Find where the given text appears and provide that cell's center as (x, y) coordinate. 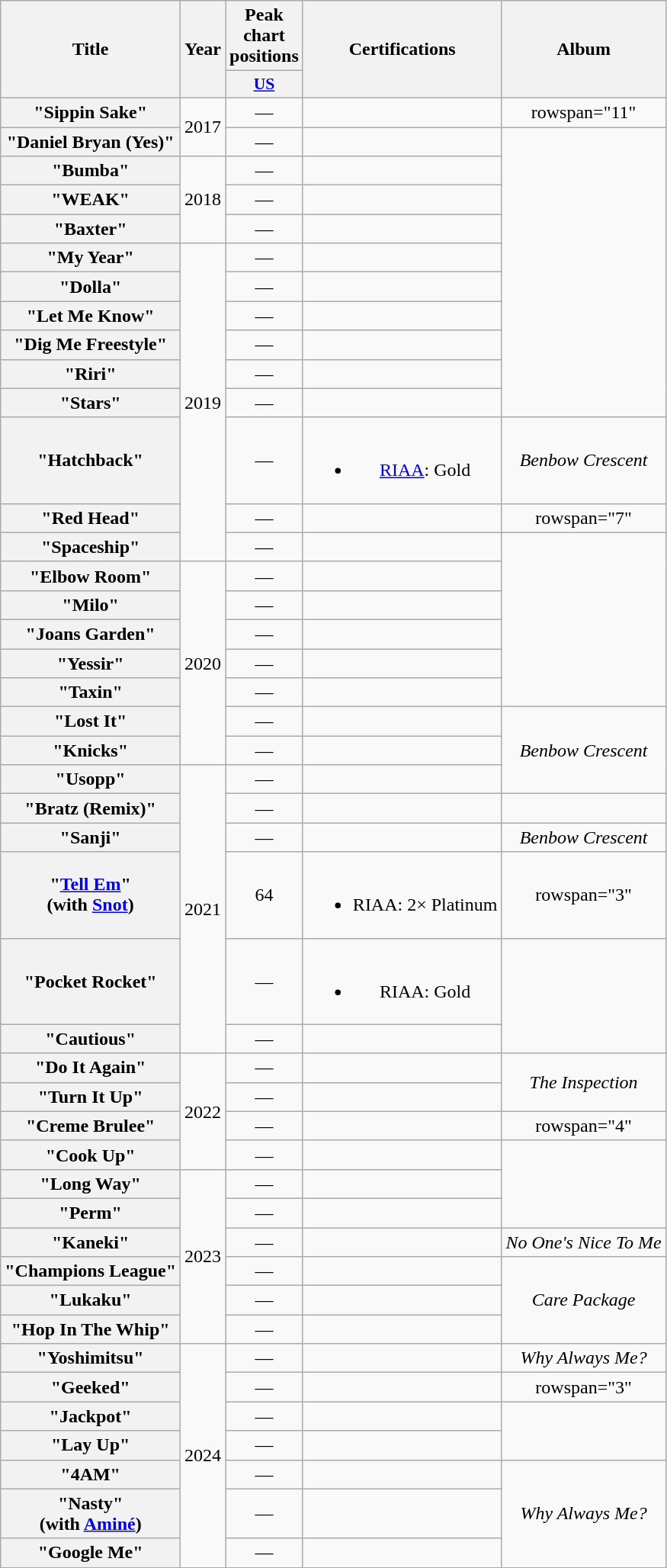
"Lay Up" (91, 1445)
"WEAK" (91, 200)
"Stars" (91, 403)
2024 (203, 1455)
"Cook Up" (91, 1155)
"Do It Again" (91, 1068)
"Perm" (91, 1213)
"Bratz (Remix)" (91, 808)
"Champions League" (91, 1271)
2022 (203, 1111)
"Geeked" (91, 1387)
2023 (203, 1256)
"Pocket Rocket" (91, 981)
"Yoshimitsu" (91, 1358)
Peak chart positions (265, 36)
"Sanji" (91, 837)
"Milo" (91, 605)
2017 (203, 127)
"Lukaku" (91, 1300)
"Elbow Room" (91, 576)
"Lost It" (91, 721)
"Riri" (91, 374)
"Dig Me Freestyle" (91, 345)
"Nasty" (with Aminé) (91, 1513)
"Knicks" (91, 750)
"Tell Em" (with Snot) (91, 895)
rowspan="11" (584, 112)
"4AM" (91, 1474)
"Joans Garden" (91, 634)
2018 (203, 200)
64 (265, 895)
RIAA: 2× Platinum (402, 895)
"Jackpot" (91, 1416)
"Baxter" (91, 229)
The Inspection (584, 1082)
"Yessir" (91, 663)
"Dolla" (91, 287)
2019 (203, 403)
"Bumba" (91, 171)
"Cautious" (91, 1039)
Care Package (584, 1300)
"My Year" (91, 258)
Album (584, 50)
"Sippin Sake" (91, 112)
rowspan="4" (584, 1126)
"Let Me Know" (91, 316)
Title (91, 50)
"Usopp" (91, 779)
"Google Me" (91, 1553)
"Taxin" (91, 692)
"Turn It Up" (91, 1097)
"Hop In The Whip" (91, 1329)
2020 (203, 663)
"Kaneki" (91, 1242)
Year (203, 50)
"Spaceship" (91, 547)
Certifications (402, 50)
"Red Head" (91, 518)
2021 (203, 909)
"Long Way" (91, 1184)
"Creme Brulee" (91, 1126)
"Daniel Bryan (Yes)" (91, 141)
US (265, 85)
"Hatchback" (91, 461)
rowspan="7" (584, 518)
No One's Nice To Me (584, 1242)
